Capture the cell that displays the provided text and extract its (X, Y) central coordinate. 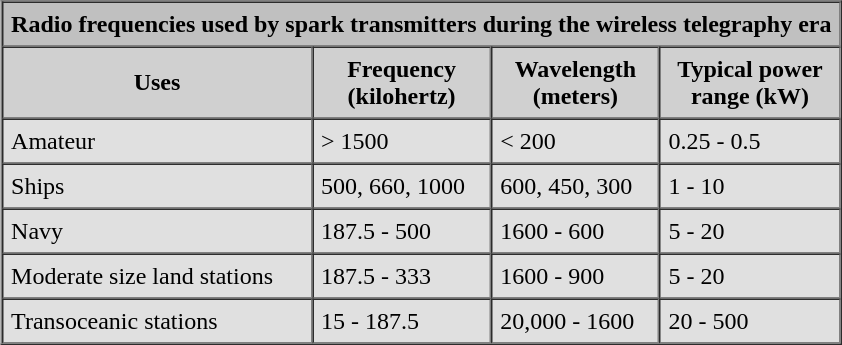
Typical power range (kW) (750, 82)
Amateur (157, 140)
Moderate size land stations (157, 276)
Radio frequencies used by spark transmitters during the wireless telegraphy era (421, 24)
187.5 - 333 (402, 276)
> 1500 (402, 140)
< 200 (575, 140)
1 - 10 (750, 186)
Wavelength(meters) (575, 82)
0.25 - 0.5 (750, 140)
600, 450, 300 (575, 186)
20 - 500 (750, 320)
1600 - 600 (575, 230)
15 - 187.5 (402, 320)
Frequency(kilohertz) (402, 82)
500, 660, 1000 (402, 186)
Uses (157, 82)
Ships (157, 186)
1600 - 900 (575, 276)
20,000 - 1600 (575, 320)
Navy (157, 230)
187.5 - 500 (402, 230)
Transoceanic stations (157, 320)
